For the text-containing cell, return its midpoint in [X, Y] coordinate format. 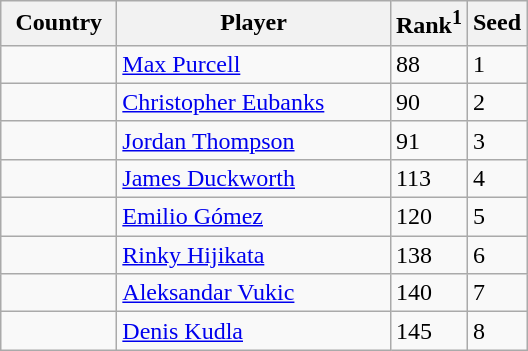
Denis Kudla [254, 331]
138 [428, 255]
James Duckworth [254, 178]
2 [496, 102]
7 [496, 293]
120 [428, 217]
88 [428, 64]
Christopher Eubanks [254, 102]
Rinky Hijikata [254, 255]
1 [496, 64]
113 [428, 178]
145 [428, 331]
4 [496, 178]
Rank1 [428, 24]
Aleksandar Vukic [254, 293]
91 [428, 140]
Player [254, 24]
3 [496, 140]
Jordan Thompson [254, 140]
90 [428, 102]
5 [496, 217]
8 [496, 331]
6 [496, 255]
Max Purcell [254, 64]
Emilio Gómez [254, 217]
Seed [496, 24]
140 [428, 293]
Country [59, 24]
